Provide the [X, Y] coordinate of the cell's center where the given text is located.  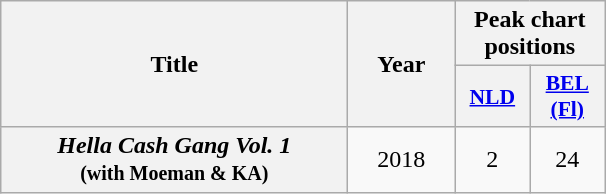
Hella Cash Gang Vol. 1(with Moeman & KA) [174, 160]
NLD [492, 96]
BEL(Fl) [568, 96]
2 [492, 160]
Title [174, 64]
Peak chart positions [530, 34]
Year [402, 64]
2018 [402, 160]
24 [568, 160]
